Extract the (x, y) coordinate from the center of the cell holding the provided text.  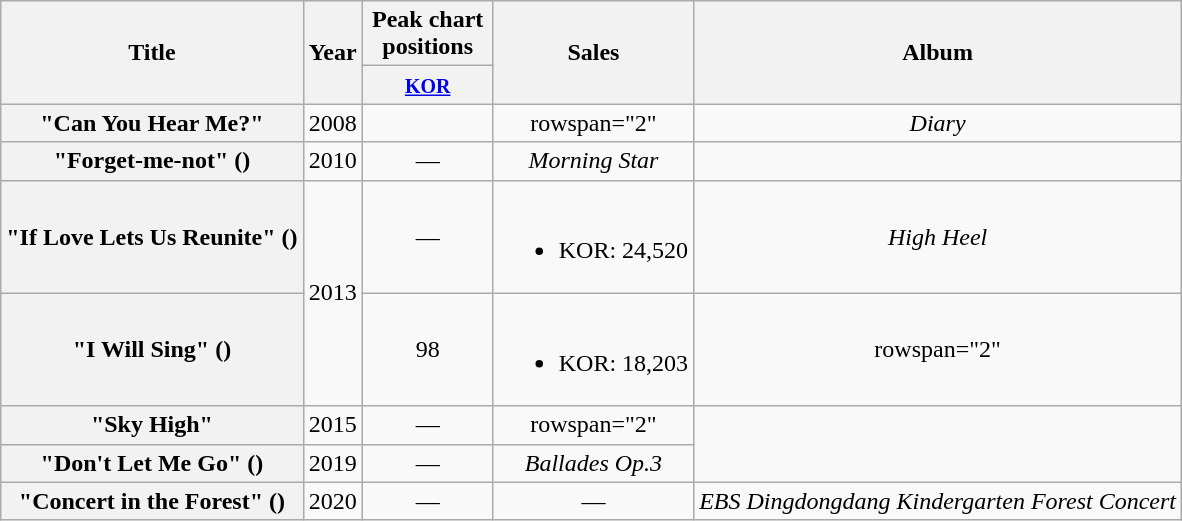
"Can You Hear Me?" (152, 123)
High Heel (938, 236)
2010 (332, 161)
"Don't Let Me Go" () (152, 463)
"Concert in the Forest" () (152, 501)
"Sky High" (152, 425)
"I Will Sing" () (152, 350)
"Forget-me-not" () (152, 161)
Title (152, 52)
"If Love Lets Us Reunite" () (152, 236)
Peak chart positions (428, 34)
KOR (428, 85)
2013 (332, 293)
2020 (332, 501)
Album (938, 52)
KOR: 18,203 (593, 350)
Ballades Op.3 (593, 463)
Year (332, 52)
2008 (332, 123)
2015 (332, 425)
2019 (332, 463)
KOR: 24,520 (593, 236)
Morning Star (593, 161)
EBS Dingdongdang Kindergarten Forest Concert (938, 501)
98 (428, 350)
Diary (938, 123)
Sales (593, 52)
